Scan for the cell matching the given text and deliver its (x, y) coordinate at center. 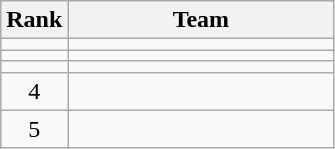
4 (34, 91)
Rank (34, 20)
5 (34, 129)
Team (201, 20)
